Locate the cell with the specified text and output its [X, Y] center coordinate. 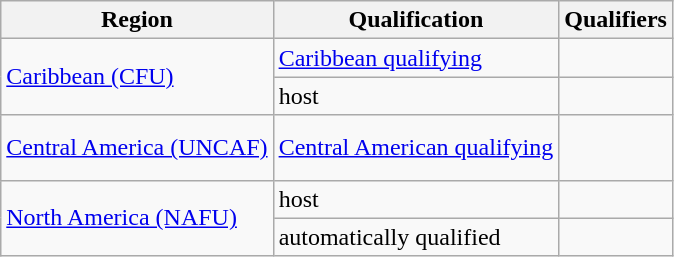
Caribbean (CFU) [137, 77]
Qualification [416, 20]
Central American qualifying [416, 148]
Region [137, 20]
Caribbean qualifying [416, 58]
North America (NAFU) [137, 218]
Qualifiers [616, 20]
Central America (UNCAF) [137, 148]
automatically qualified [416, 237]
